Search for the cell housing the specified text and yield its (X, Y) center coordinate. 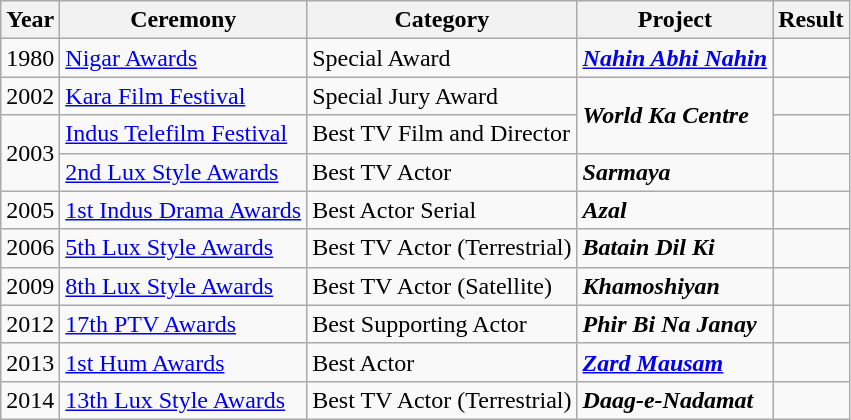
2005 (30, 210)
Batain Dil Ki (675, 248)
Nigar Awards (184, 58)
Azal (675, 210)
Best Supporting Actor (442, 324)
Year (30, 20)
1980 (30, 58)
Khamoshiyan (675, 286)
Nahin Abhi Nahin (675, 58)
Sarmaya (675, 172)
Kara Film Festival (184, 96)
World Ka Centre (675, 115)
Category (442, 20)
Special Jury Award (442, 96)
2003 (30, 153)
2013 (30, 362)
2nd Lux Style Awards (184, 172)
5th Lux Style Awards (184, 248)
2012 (30, 324)
1st Indus Drama Awards (184, 210)
Best TV Film and Director (442, 134)
Project (675, 20)
2002 (30, 96)
Result (811, 20)
2014 (30, 400)
Best Actor Serial (442, 210)
Best TV Actor (442, 172)
8th Lux Style Awards (184, 286)
17th PTV Awards (184, 324)
Phir Bi Na Janay (675, 324)
Ceremony (184, 20)
13th Lux Style Awards (184, 400)
1st Hum Awards (184, 362)
Best Actor (442, 362)
Indus Telefilm Festival (184, 134)
2009 (30, 286)
Best TV Actor (Satellite) (442, 286)
2006 (30, 248)
Daag-e-Nadamat (675, 400)
Special Award (442, 58)
Zard Mausam (675, 362)
